Pinpoint the cell where the given text exists, returning its (X, Y) midpoint coordinate. 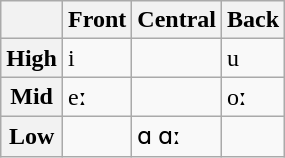
i (98, 58)
Mid (32, 97)
Central (177, 20)
u (254, 58)
ɑ ɑː (177, 136)
oː (254, 97)
Back (254, 20)
Front (98, 20)
eː (98, 97)
Low (32, 136)
High (32, 58)
